Search for the cell housing the specified text and yield its (x, y) center coordinate. 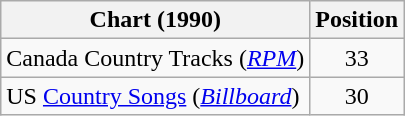
US Country Songs (Billboard) (156, 96)
30 (357, 96)
33 (357, 58)
Canada Country Tracks (RPM) (156, 58)
Position (357, 20)
Chart (1990) (156, 20)
